For the text-containing cell, return its midpoint in [X, Y] coordinate format. 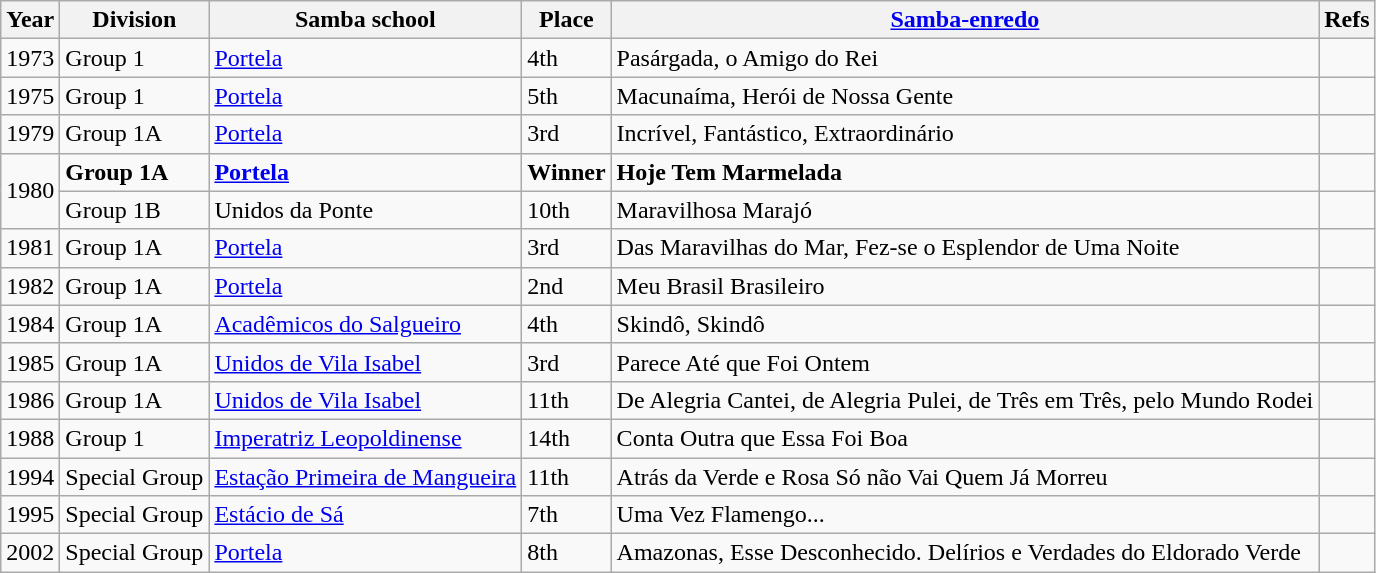
1981 [30, 248]
Meu Brasil Brasileiro [965, 286]
2nd [566, 286]
Parece Até que Foi Ontem [965, 362]
Imperatriz Leopoldinense [366, 438]
Atrás da Verde e Rosa Só não Vai Quem Já Morreu [965, 477]
Division [134, 20]
10th [566, 210]
1985 [30, 362]
Das Maravilhas do Mar, Fez-se o Esplendor de Uma Noite [965, 248]
Amazonas, Esse Desconhecido. Delírios e Verdades do Eldorado Verde [965, 553]
Refs [1347, 20]
Place [566, 20]
Unidos da Ponte [366, 210]
1973 [30, 58]
7th [566, 515]
14th [566, 438]
Skindô, Skindô [965, 324]
1994 [30, 477]
Conta Outra que Essa Foi Boa [965, 438]
1988 [30, 438]
De Alegria Cantei, de Alegria Pulei, de Três em Três, pelo Mundo Rodei [965, 400]
Group 1B [134, 210]
Samba-enredo [965, 20]
Macunaíma, Herói de Nossa Gente [965, 96]
8th [566, 553]
Acadêmicos do Salgueiro [366, 324]
Estação Primeira de Mangueira [366, 477]
1995 [30, 515]
Maravilhosa Marajó [965, 210]
1982 [30, 286]
2002 [30, 553]
Estácio de Sá [366, 515]
1986 [30, 400]
1979 [30, 134]
5th [566, 96]
1980 [30, 191]
Pasárgada, o Amigo do Rei [965, 58]
Hoje Tem Marmelada [965, 172]
Year [30, 20]
Winner [566, 172]
Samba school [366, 20]
Uma Vez Flamengo... [965, 515]
1975 [30, 96]
1984 [30, 324]
Incrível, Fantástico, Extraordinário [965, 134]
